Detect which cell encompasses the target text, then output its [X, Y] center coordinate. 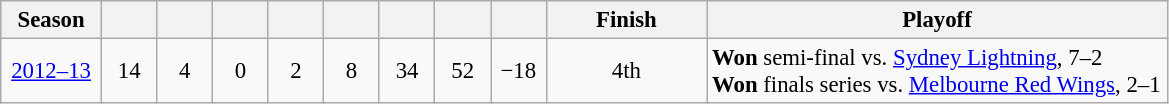
0 [241, 72]
2 [296, 72]
8 [352, 72]
−18 [518, 72]
4th [626, 72]
Won semi-final vs. Sydney Lightning, 7–2Won finals series vs. Melbourne Red Wings, 2–1 [938, 72]
Playoff [938, 20]
2012–13 [52, 72]
52 [463, 72]
14 [129, 72]
34 [407, 72]
4 [185, 72]
Season [52, 20]
Finish [626, 20]
